For the text-containing cell, return its midpoint in [X, Y] coordinate format. 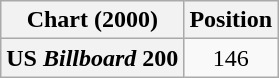
Chart (2000) [92, 20]
146 [231, 58]
US Billboard 200 [92, 58]
Position [231, 20]
